Detect which cell encompasses the target text, then output its (X, Y) center coordinate. 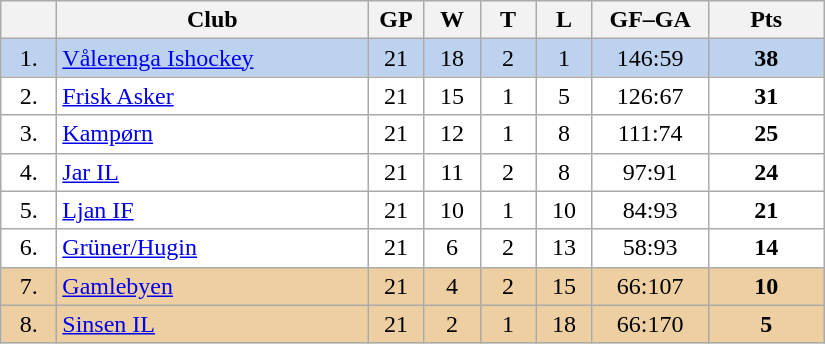
Club (212, 20)
4 (452, 286)
4. (29, 172)
66:170 (650, 324)
T (508, 20)
L (564, 20)
66:107 (650, 286)
7. (29, 286)
38 (766, 58)
6. (29, 248)
Kampørn (212, 134)
W (452, 20)
Grüner/Hugin (212, 248)
Ljan IF (212, 210)
8. (29, 324)
111:74 (650, 134)
31 (766, 96)
126:67 (650, 96)
84:93 (650, 210)
1. (29, 58)
Vålerenga Ishockey (212, 58)
13 (564, 248)
Jar IL (212, 172)
12 (452, 134)
24 (766, 172)
25 (766, 134)
2. (29, 96)
GP (396, 20)
6 (452, 248)
11 (452, 172)
Pts (766, 20)
3. (29, 134)
14 (766, 248)
Gamlebyen (212, 286)
97:91 (650, 172)
Sinsen IL (212, 324)
146:59 (650, 58)
5. (29, 210)
Frisk Asker (212, 96)
GF–GA (650, 20)
58:93 (650, 248)
